Identify which cell holds the provided text, then report its (x, y) central coordinate. 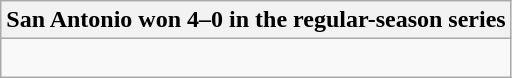
San Antonio won 4–0 in the regular-season series (256, 20)
